Provide the [X, Y] coordinate of the cell's center where the given text is located.  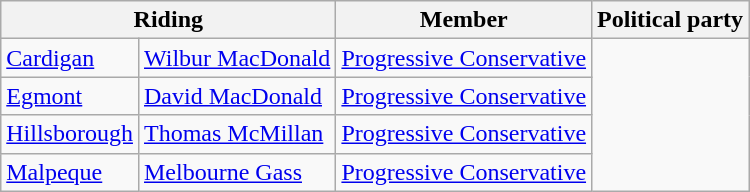
Cardigan [70, 58]
Melbourne Gass [236, 172]
Hillsborough [70, 134]
David MacDonald [236, 96]
Malpeque [70, 172]
Egmont [70, 96]
Thomas McMillan [236, 134]
Member [464, 20]
Political party [670, 20]
Wilbur MacDonald [236, 58]
Riding [168, 20]
